Return (X, Y) of the center of cell containing provided text 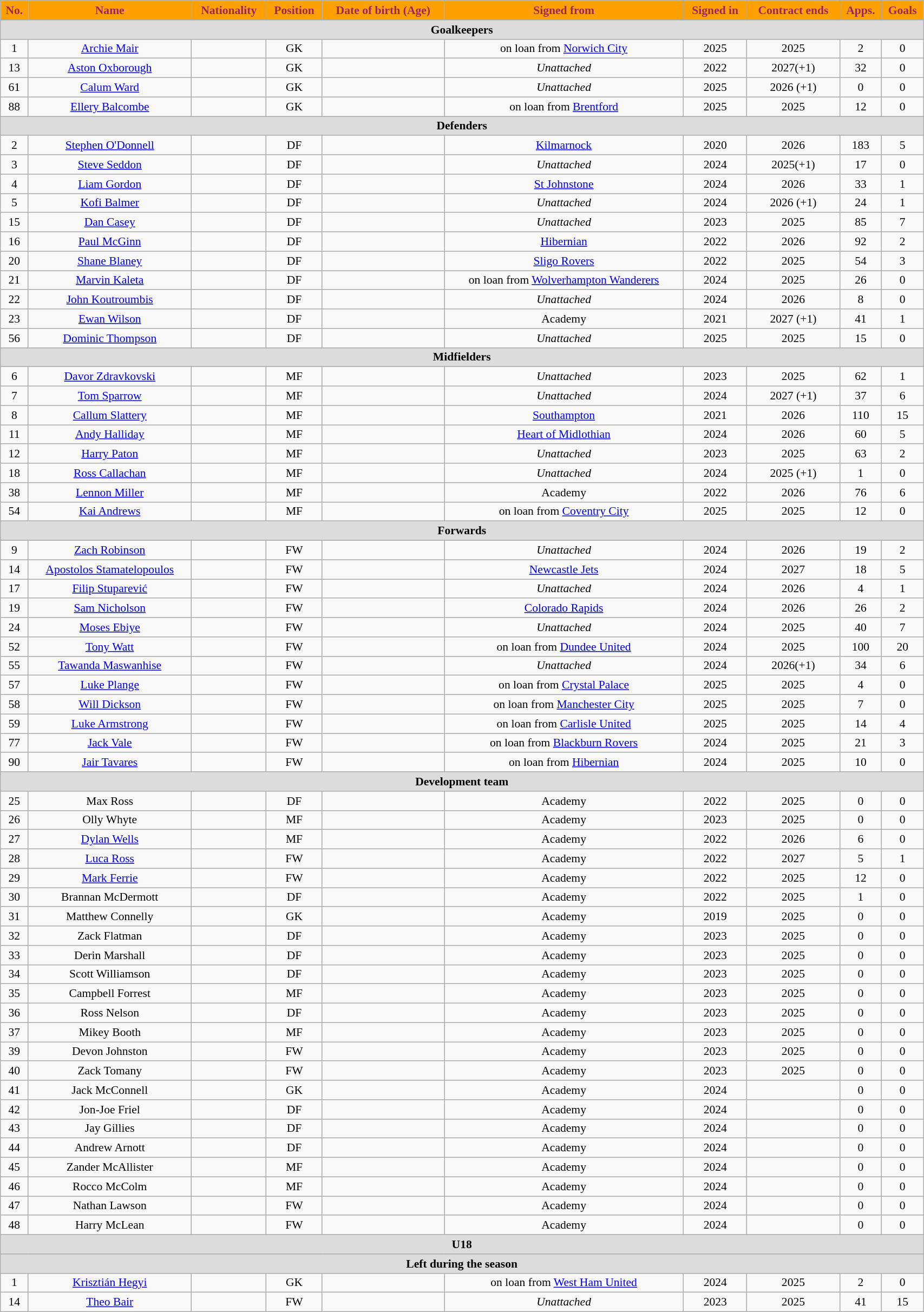
on loan from Norwich City (564, 49)
58 (14, 705)
55 (14, 666)
Scott Williamson (110, 974)
Defenders (462, 126)
Matthew Connelly (110, 917)
Andrew Arnott (110, 1148)
Zack Flatman (110, 936)
Dylan Wells (110, 839)
16 (14, 242)
52 (14, 647)
11 (14, 435)
Name (110, 10)
13 (14, 68)
Kai Andrews (110, 511)
Position (294, 10)
Jack Vale (110, 743)
2027(+1) (794, 68)
25 (14, 801)
Marvin Kaleta (110, 280)
62 (861, 377)
Sligo Rovers (564, 261)
on loan from Carlisle United (564, 724)
43 (14, 1129)
10 (861, 763)
Luca Ross (110, 859)
85 (861, 222)
Paul McGinn (110, 242)
47 (14, 1206)
63 (861, 454)
Calum Ward (110, 88)
Zach Robinson (110, 550)
110 (861, 415)
Will Dickson (110, 705)
on loan from Hibernian (564, 763)
John Koutroumbis (110, 300)
Brannan McDermott (110, 897)
Ewan Wilson (110, 319)
on loan from Dundee United (564, 647)
39 (14, 1052)
No. (14, 10)
Sam Nicholson (110, 608)
Stephen O'Donnell (110, 146)
48 (14, 1225)
Steve Seddon (110, 165)
Luke Armstrong (110, 724)
Lennon Miller (110, 493)
92 (861, 242)
22 (14, 300)
Mikey Booth (110, 1032)
Moses Ebiye (110, 627)
60 (861, 435)
Dominic Thompson (110, 338)
59 (14, 724)
42 (14, 1110)
Goalkeepers (462, 30)
Theo Bair (110, 1302)
46 (14, 1186)
Tawanda Maswanhise (110, 666)
Callum Slattery (110, 415)
45 (14, 1167)
on loan from Wolverhampton Wanderers (564, 280)
Campbell Forrest (110, 994)
Jon-Joe Friel (110, 1110)
Davor Zdravkovski (110, 377)
Nationality (229, 10)
Apps. (861, 10)
Jair Tavares (110, 763)
Kilmarnock (564, 146)
Left during the season (462, 1264)
Forwards (462, 531)
29 (14, 878)
Derin Marshall (110, 955)
90 (14, 763)
2025(+1) (794, 165)
on loan from Brentford (564, 107)
76 (861, 493)
Zack Tomany (110, 1071)
2026(+1) (794, 666)
Devon Johnston (110, 1052)
77 (14, 743)
Ellery Balcombe (110, 107)
Olly Whyte (110, 820)
Archie Mair (110, 49)
Harry McLean (110, 1225)
Jay Gillies (110, 1129)
100 (861, 647)
Jack McConnell (110, 1090)
Filip Stuparević (110, 589)
Rocco McColm (110, 1186)
2019 (716, 917)
Heart of Midlothian (564, 435)
57 (14, 685)
Ross Callachan (110, 473)
2025 (+1) (794, 473)
Nathan Lawson (110, 1206)
44 (14, 1148)
Newcastle Jets (564, 569)
Colorado Rapids (564, 608)
27 (14, 839)
35 (14, 994)
U18 (462, 1244)
Zander McAllister (110, 1167)
183 (861, 146)
23 (14, 319)
on loan from Manchester City (564, 705)
Apostolos Stamatelopoulos (110, 569)
Tom Sparrow (110, 396)
Shane Blaney (110, 261)
Contract ends (794, 10)
St Johnstone (564, 184)
Kofi Balmer (110, 203)
Midfielders (462, 357)
9 (14, 550)
Tony Watt (110, 647)
Mark Ferrie (110, 878)
Signed in (716, 10)
2020 (716, 146)
30 (14, 897)
38 (14, 493)
61 (14, 88)
Ross Nelson (110, 1013)
on loan from Coventry City (564, 511)
28 (14, 859)
on loan from West Ham United (564, 1283)
Liam Gordon (110, 184)
Aston Oxborough (110, 68)
on loan from Crystal Palace (564, 685)
Date of birth (Age) (383, 10)
Hibernian (564, 242)
Max Ross (110, 801)
Harry Paton (110, 454)
Signed from (564, 10)
Southampton (564, 415)
Krisztián Hegyi (110, 1283)
88 (14, 107)
36 (14, 1013)
Dan Casey (110, 222)
Development team (462, 782)
Andy Halliday (110, 435)
56 (14, 338)
Luke Plange (110, 685)
31 (14, 917)
Goals (903, 10)
on loan from Blackburn Rovers (564, 743)
